Output the (X, Y) coordinate of the center of the cell containing the given text.  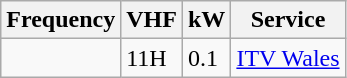
VHF (152, 20)
Frequency (61, 20)
kW (206, 20)
0.1 (206, 58)
ITV Wales (288, 58)
Service (288, 20)
11H (152, 58)
